Return [X, Y] of the center of cell containing provided text 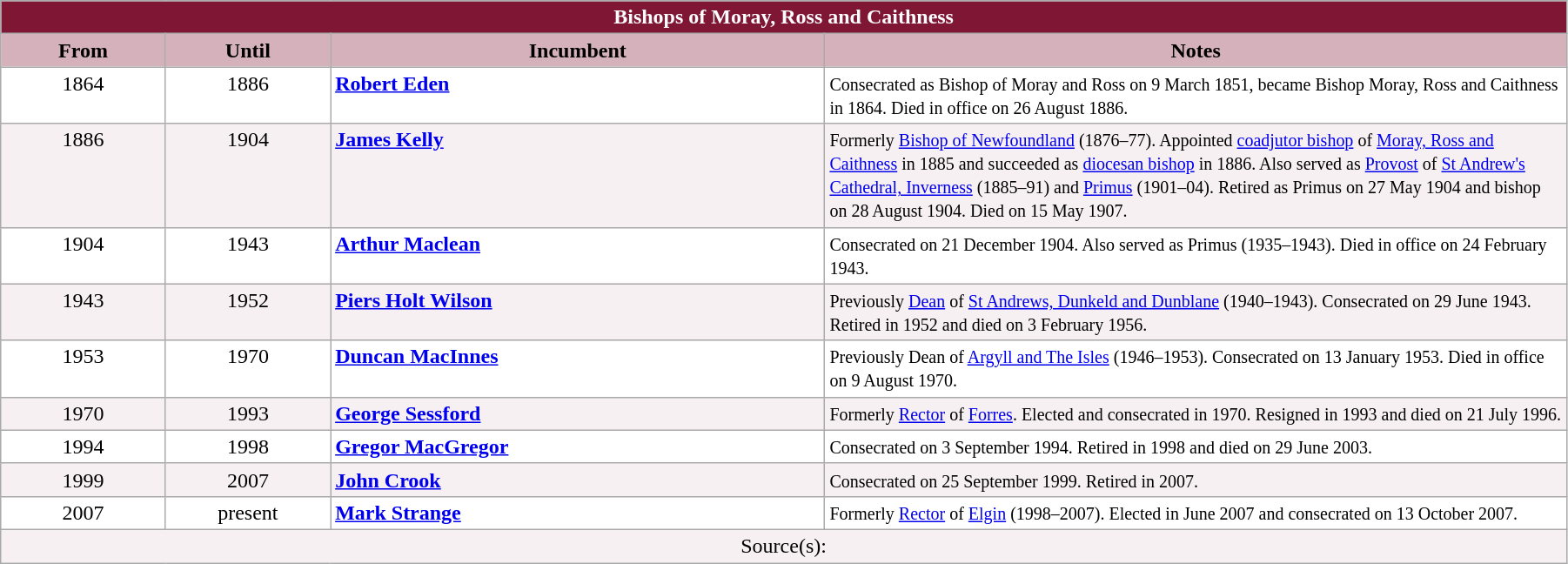
Bishops of Moray, Ross and Caithness [784, 17]
From [84, 50]
Gregor MacGregor [578, 446]
Previously Dean of St Andrews, Dunkeld and Dunblane (1940–1943). Consecrated on 29 June 1943. Retired in 1952 and died on 3 February 1956. [1196, 312]
Consecrated as Bishop of Moray and Ross on 9 March 1851, became Bishop Moray, Ross and Caithness in 1864. Died in office on 26 August 1886. [1196, 96]
James Kelly [578, 176]
Duncan MacInnes [578, 369]
John Crook [578, 480]
1953 [84, 369]
Incumbent [578, 50]
Formerly Rector of Elgin (1998–2007). Elected in June 2007 and consecrated on 13 October 2007. [1196, 513]
1952 [247, 312]
Source(s): [784, 546]
1998 [247, 446]
Notes [1196, 50]
Until [247, 50]
Previously Dean of Argyll and The Isles (1946–1953). Consecrated on 13 January 1953. Died in office on 9 August 1970. [1196, 369]
1999 [84, 480]
1864 [84, 96]
George Sessford [578, 413]
present [247, 513]
Consecrated on 25 September 1999. Retired in 2007. [1196, 480]
1994 [84, 446]
Consecrated on 21 December 1904. Also served as Primus (1935–1943). Died in office on 24 February 1943. [1196, 256]
Consecrated on 3 September 1994. Retired in 1998 and died on 29 June 2003. [1196, 446]
1993 [247, 413]
Robert Eden [578, 96]
Mark Strange [578, 513]
Arthur Maclean [578, 256]
Formerly Rector of Forres. Elected and consecrated in 1970. Resigned in 1993 and died on 21 July 1996. [1196, 413]
Piers Holt Wilson [578, 312]
